Capture the cell that displays the provided text and extract its (X, Y) central coordinate. 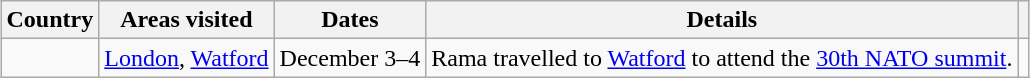
Dates (350, 20)
Areas visited (186, 20)
Country (50, 20)
Details (722, 20)
Rama travelled to Watford to attend the 30th NATO summit. (722, 58)
December 3–4 (350, 58)
London, Watford (186, 58)
